Detect which cell encompasses the target text, then output its [X, Y] center coordinate. 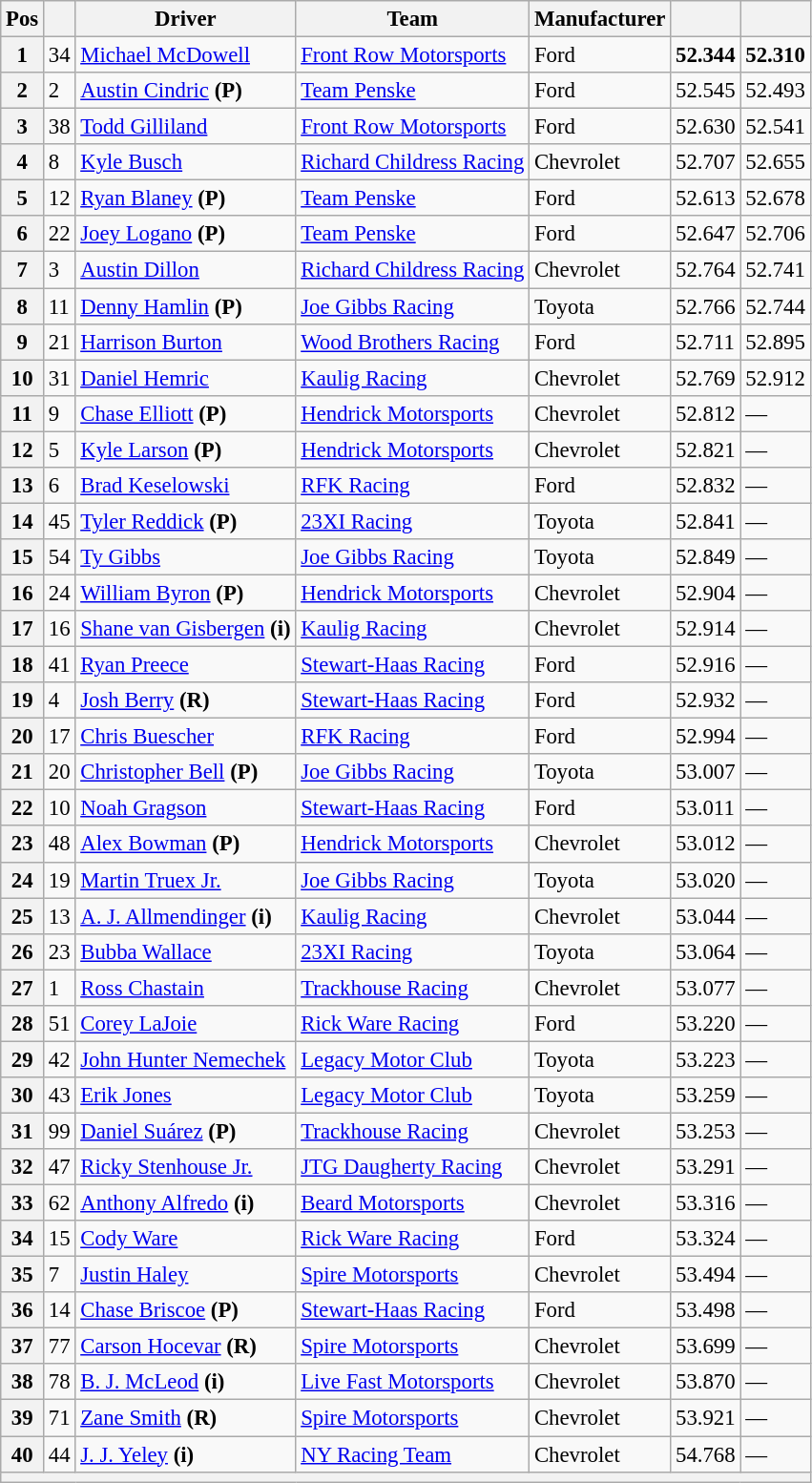
52.916 [706, 665]
52.914 [706, 629]
42 [59, 1059]
Driver [185, 19]
25 [23, 916]
53.316 [706, 1203]
Anthony Alfredo (i) [185, 1203]
Zane Smith (R) [185, 1418]
Denny Hamlin (P) [185, 306]
Live Fast Motorsports [412, 1383]
37 [23, 1347]
52.841 [706, 521]
54 [59, 557]
39 [23, 1418]
Brad Keselowski [185, 486]
53.223 [706, 1059]
52.769 [706, 378]
52.812 [706, 413]
53.012 [706, 845]
45 [59, 521]
Wood Brothers Racing [412, 342]
53.498 [706, 1310]
52.766 [706, 306]
53.044 [706, 916]
52.764 [706, 270]
Cody Ware [185, 1239]
52.744 [775, 306]
Michael McDowell [185, 55]
52.994 [706, 737]
51 [59, 1024]
52.541 [775, 127]
54.768 [706, 1454]
26 [23, 951]
62 [59, 1203]
Harrison Burton [185, 342]
JTG Daugherty Racing [412, 1167]
52.741 [775, 270]
Austin Dillon [185, 270]
J. J. Yeley (i) [185, 1454]
41 [59, 665]
52.904 [706, 593]
B. J. McLeod (i) [185, 1383]
Todd Gilliland [185, 127]
52.493 [775, 91]
John Hunter Nemechek [185, 1059]
53.494 [706, 1275]
53.011 [706, 808]
78 [59, 1383]
33 [23, 1203]
Beard Motorsports [412, 1203]
52.545 [706, 91]
Joey Logano (P) [185, 234]
52.832 [706, 486]
Erik Jones [185, 1096]
Bubba Wallace [185, 951]
Chris Buescher [185, 737]
William Byron (P) [185, 593]
47 [59, 1167]
A. J. Allmendinger (i) [185, 916]
Carson Hocevar (R) [185, 1347]
52.344 [706, 55]
53.259 [706, 1096]
53.220 [706, 1024]
52.895 [775, 342]
18 [23, 665]
Austin Cindric (P) [185, 91]
Josh Berry (R) [185, 700]
53.064 [706, 951]
Martin Truex Jr. [185, 880]
53.020 [706, 880]
Shane van Gisbergen (i) [185, 629]
Alex Bowman (P) [185, 845]
52.707 [706, 162]
77 [59, 1347]
44 [59, 1454]
30 [23, 1096]
Daniel Suárez (P) [185, 1131]
Christopher Bell (P) [185, 772]
52.849 [706, 557]
Daniel Hemric [185, 378]
Manufacturer [600, 19]
52.655 [775, 162]
53.921 [706, 1418]
Ross Chastain [185, 988]
NY Racing Team [412, 1454]
43 [59, 1096]
Kyle Larson (P) [185, 449]
53.253 [706, 1131]
52.706 [775, 234]
36 [23, 1310]
Team [412, 19]
99 [59, 1131]
28 [23, 1024]
Chase Elliott (P) [185, 413]
48 [59, 845]
Ty Gibbs [185, 557]
Tyler Reddick (P) [185, 521]
53.870 [706, 1383]
52.821 [706, 449]
52.613 [706, 198]
Kyle Busch [185, 162]
Pos [23, 19]
Corey LaJoie [185, 1024]
Chase Briscoe (P) [185, 1310]
Ryan Blaney (P) [185, 198]
Justin Haley [185, 1275]
52.678 [775, 198]
52.932 [706, 700]
53.077 [706, 988]
53.291 [706, 1167]
Noah Gragson [185, 808]
40 [23, 1454]
52.711 [706, 342]
Ricky Stenhouse Jr. [185, 1167]
71 [59, 1418]
53.699 [706, 1347]
Ryan Preece [185, 665]
35 [23, 1275]
52.310 [775, 55]
32 [23, 1167]
29 [23, 1059]
53.007 [706, 772]
53.324 [706, 1239]
52.647 [706, 234]
52.912 [775, 378]
52.630 [706, 127]
27 [23, 988]
